Pinpoint the cell where the given text exists, returning its [X, Y] midpoint coordinate. 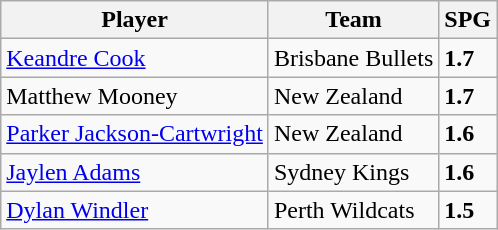
Sydney Kings [353, 172]
Dylan Windler [135, 210]
Parker Jackson-Cartwright [135, 134]
1.5 [468, 210]
Team [353, 20]
Perth Wildcats [353, 210]
Keandre Cook [135, 58]
Jaylen Adams [135, 172]
SPG [468, 20]
Player [135, 20]
Brisbane Bullets [353, 58]
Matthew Mooney [135, 96]
